Identify which cell holds the provided text, then report its [X, Y] central coordinate. 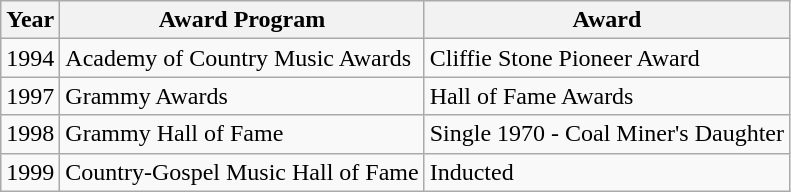
Hall of Fame Awards [606, 96]
1999 [30, 172]
Grammy Awards [242, 96]
Country-Gospel Music Hall of Fame [242, 172]
1994 [30, 58]
1997 [30, 96]
Year [30, 20]
Award [606, 20]
Award Program [242, 20]
Single 1970 - Coal Miner's Daughter [606, 134]
Inducted [606, 172]
Cliffie Stone Pioneer Award [606, 58]
1998 [30, 134]
Academy of Country Music Awards [242, 58]
Grammy Hall of Fame [242, 134]
